Scan for the cell matching the given text and deliver its [x, y] coordinate at center. 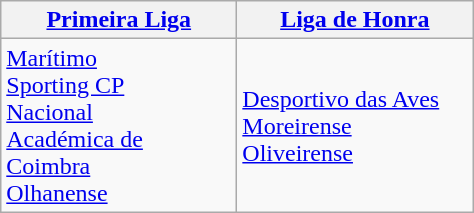
Primeira Liga [119, 20]
MarítimoSporting CPNacionalAcadémica de CoimbraOlhanense [119, 126]
Liga de Honra [355, 20]
Desportivo das AvesMoreirenseOliveirense [355, 126]
